Find where the given text appears and provide that cell's center as [x, y] coordinate. 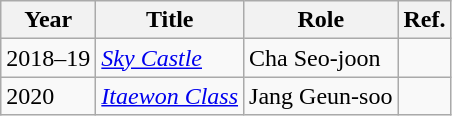
Itaewon Class [170, 96]
Role [321, 20]
Ref. [424, 20]
Cha Seo-joon [321, 58]
Year [48, 20]
2018–19 [48, 58]
Jang Geun-soo [321, 96]
2020 [48, 96]
Sky Castle [170, 58]
Title [170, 20]
